Scan for the cell matching the given text and deliver its [X, Y] coordinate at center. 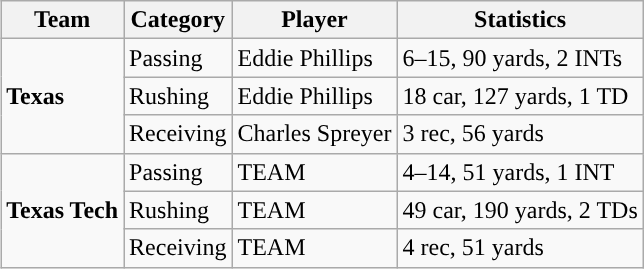
Statistics [520, 20]
18 car, 127 yards, 1 TD [520, 96]
4 rec, 51 yards [520, 248]
49 car, 190 yards, 2 TDs [520, 210]
4–14, 51 yards, 1 INT [520, 172]
Texas Tech [62, 210]
Charles Spreyer [314, 134]
6–15, 90 yards, 2 INTs [520, 58]
3 rec, 56 yards [520, 134]
Player [314, 20]
Team [62, 20]
Texas [62, 96]
Category [178, 20]
